From the cell containing the given text, extract its center point as (x, y) coordinate. 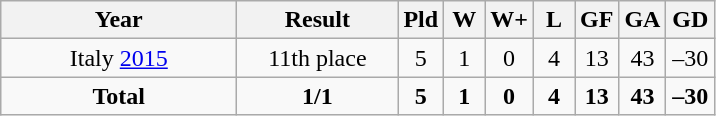
Italy 2015 (119, 58)
Total (119, 96)
11th place (318, 58)
GA (642, 20)
Result (318, 20)
1/1 (318, 96)
GF (596, 20)
GD (690, 20)
L (554, 20)
W+ (510, 20)
W (464, 20)
Year (119, 20)
Pld (421, 20)
